Pinpoint the cell where the given text exists, returning its (X, Y) midpoint coordinate. 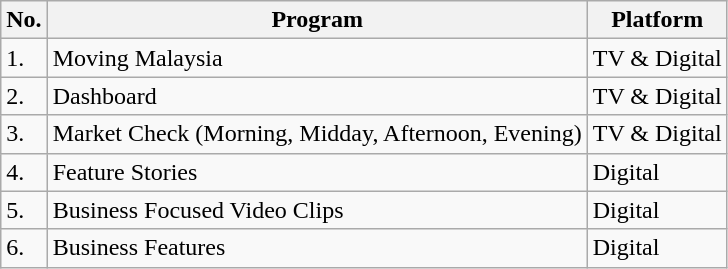
Feature Stories (317, 172)
Platform (657, 20)
Program (317, 20)
5. (24, 210)
4. (24, 172)
Moving Malaysia (317, 58)
2. (24, 96)
3. (24, 134)
Market Check (Morning, Midday, Afternoon, Evening) (317, 134)
Business Focused Video Clips (317, 210)
No. (24, 20)
1. (24, 58)
6. (24, 248)
Business Features (317, 248)
Dashboard (317, 96)
